Scan for the cell matching the given text and deliver its (X, Y) coordinate at center. 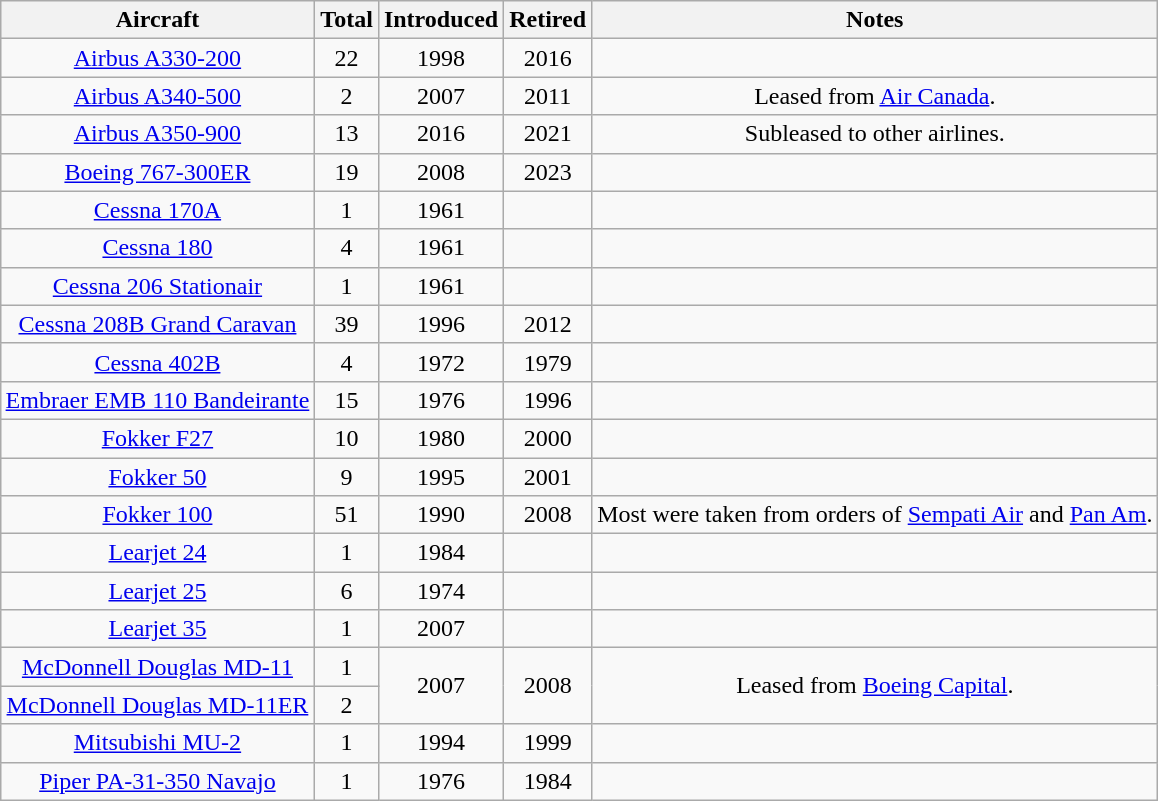
1999 (548, 743)
Leased from Air Canada. (875, 96)
Fokker 50 (158, 477)
Retired (548, 20)
Total (347, 20)
2023 (548, 172)
15 (347, 400)
Learjet 25 (158, 591)
Most were taken from orders of Sempati Air and Pan Am. (875, 515)
2021 (548, 134)
Embraer EMB 110 Bandeirante (158, 400)
51 (347, 515)
1994 (440, 743)
1972 (440, 362)
Airbus A350-900 (158, 134)
2011 (548, 96)
McDonnell Douglas MD-11ER (158, 705)
13 (347, 134)
2001 (548, 477)
Cessna 402B (158, 362)
Learjet 24 (158, 553)
1974 (440, 591)
Mitsubishi MU-2 (158, 743)
10 (347, 438)
Piper PA-31-350 Navajo (158, 781)
Airbus A340-500 (158, 96)
Leased from Boeing Capital. (875, 686)
9 (347, 477)
1990 (440, 515)
Cessna 170A (158, 210)
Fokker F27 (158, 438)
2000 (548, 438)
6 (347, 591)
McDonnell Douglas MD-11 (158, 667)
2012 (548, 324)
Introduced (440, 20)
Cessna 208B Grand Caravan (158, 324)
Airbus A330-200 (158, 58)
Cessna 180 (158, 248)
Learjet 35 (158, 629)
Boeing 767-300ER (158, 172)
39 (347, 324)
Cessna 206 Stationair (158, 286)
Subleased to other airlines. (875, 134)
Notes (875, 20)
1995 (440, 477)
1998 (440, 58)
1979 (548, 362)
Aircraft (158, 20)
1980 (440, 438)
22 (347, 58)
19 (347, 172)
Fokker 100 (158, 515)
